Identify which cell holds the provided text, then report its [X, Y] central coordinate. 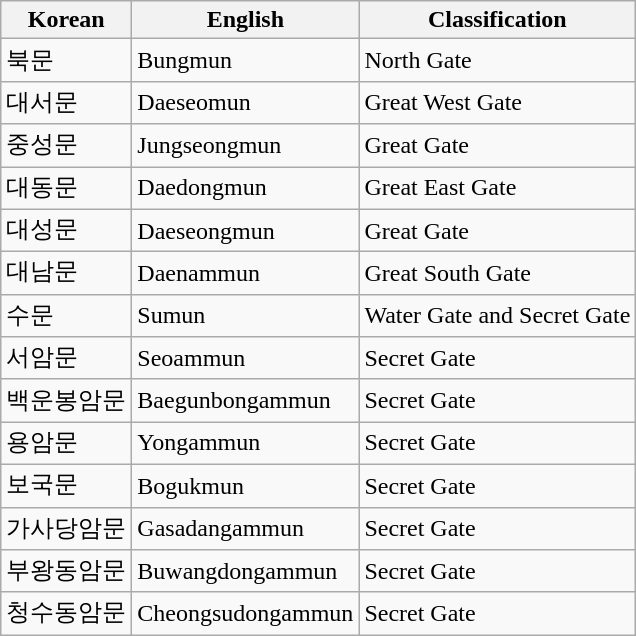
대동문 [66, 188]
Daeseomun [246, 102]
대성문 [66, 230]
대남문 [66, 274]
Yongammun [246, 444]
Great South Gate [498, 274]
Jungseongmun [246, 146]
English [246, 20]
Seoammun [246, 358]
수문 [66, 316]
서암문 [66, 358]
Water Gate and Secret Gate [498, 316]
Cheongsudongammun [246, 614]
Great West Gate [498, 102]
용암문 [66, 444]
North Gate [498, 60]
Daeseongmun [246, 230]
가사당암문 [66, 528]
Great East Gate [498, 188]
Daedongmun [246, 188]
Daenammun [246, 274]
보국문 [66, 486]
중성문 [66, 146]
부왕동암문 [66, 572]
Classification [498, 20]
Sumun [246, 316]
대서문 [66, 102]
Buwangdongammun [246, 572]
백운봉암문 [66, 400]
북문 [66, 60]
Baegunbongammun [246, 400]
청수동암문 [66, 614]
Bogukmun [246, 486]
Bungmun [246, 60]
Gasadangammun [246, 528]
Korean [66, 20]
